From the cell containing the given text, extract its center point as (X, Y) coordinate. 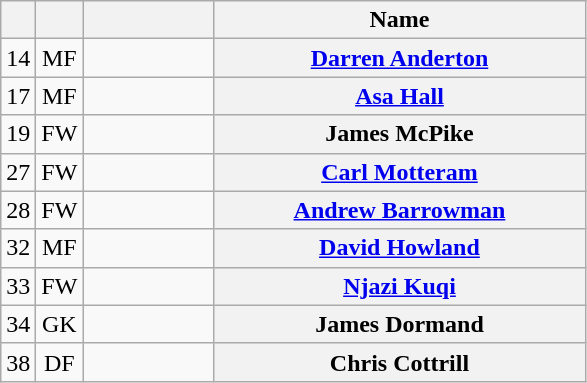
Name (400, 20)
19 (18, 134)
Asa Hall (400, 96)
27 (18, 172)
Darren Anderton (400, 58)
Andrew Barrowman (400, 210)
James McPike (400, 134)
38 (18, 362)
Njazi Kuqi (400, 286)
17 (18, 96)
David Howland (400, 248)
28 (18, 210)
34 (18, 324)
GK (60, 324)
32 (18, 248)
James Dormand (400, 324)
Carl Motteram (400, 172)
14 (18, 58)
Chris Cottrill (400, 362)
DF (60, 362)
33 (18, 286)
